Detect which cell encompasses the target text, then output its (X, Y) center coordinate. 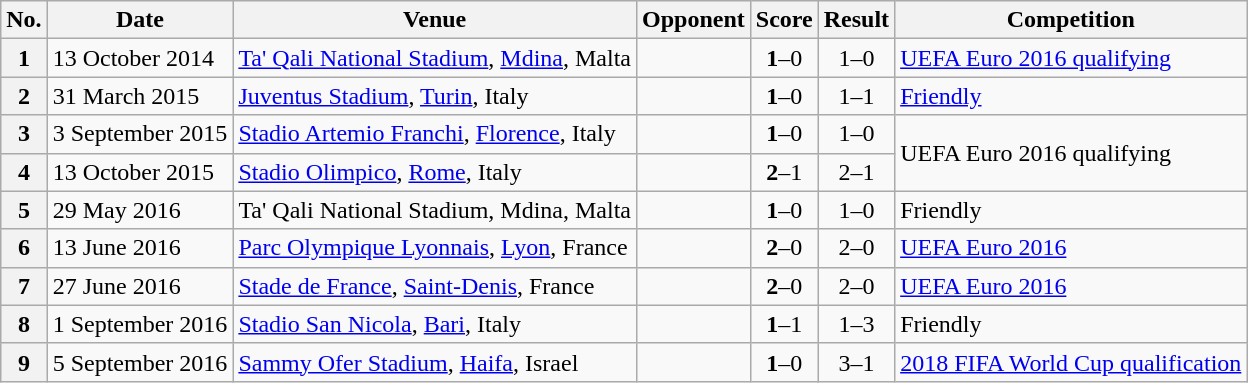
13 October 2014 (140, 58)
Venue (435, 20)
13 June 2016 (140, 248)
5 September 2016 (140, 362)
3–1 (856, 362)
Stade de France, Saint-Denis, France (435, 286)
13 October 2015 (140, 172)
Result (856, 20)
Parc Olympique Lyonnais, Lyon, France (435, 248)
Competition (1071, 20)
6 (24, 248)
3 September 2015 (140, 134)
2 (24, 96)
9 (24, 362)
Opponent (694, 20)
29 May 2016 (140, 210)
3 (24, 134)
27 June 2016 (140, 286)
1–3 (856, 324)
Stadio San Nicola, Bari, Italy (435, 324)
5 (24, 210)
1 September 2016 (140, 324)
8 (24, 324)
4 (24, 172)
Date (140, 20)
1 (24, 58)
Sammy Ofer Stadium, Haifa, Israel (435, 362)
2018 FIFA World Cup qualification (1071, 362)
No. (24, 20)
Stadio Olimpico, Rome, Italy (435, 172)
7 (24, 286)
Juventus Stadium, Turin, Italy (435, 96)
Score (784, 20)
31 March 2015 (140, 96)
Stadio Artemio Franchi, Florence, Italy (435, 134)
